Search for the cell housing the specified text and yield its [X, Y] center coordinate. 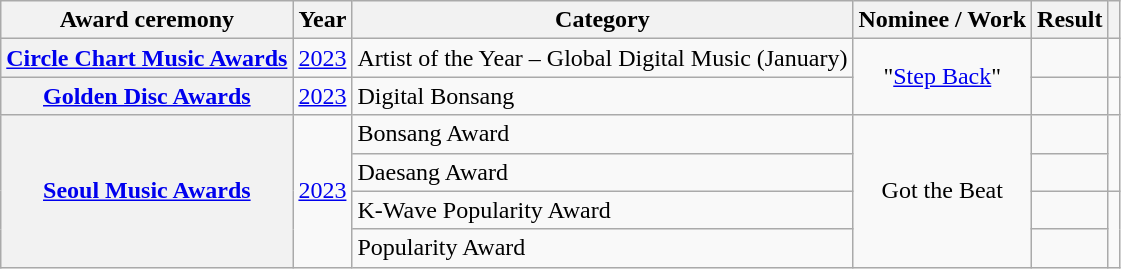
Got the Beat [942, 191]
Bonsang Award [602, 134]
Year [322, 20]
Popularity Award [602, 248]
Award ceremony [147, 20]
K-Wave Popularity Award [602, 210]
Seoul Music Awards [147, 191]
Daesang Award [602, 172]
Category [602, 20]
Nominee / Work [942, 20]
Artist of the Year – Global Digital Music (January) [602, 58]
Golden Disc Awards [147, 96]
Circle Chart Music Awards [147, 58]
Digital Bonsang [602, 96]
"Step Back" [942, 77]
Result [1070, 20]
